For the text-containing cell, return its midpoint in [X, Y] coordinate format. 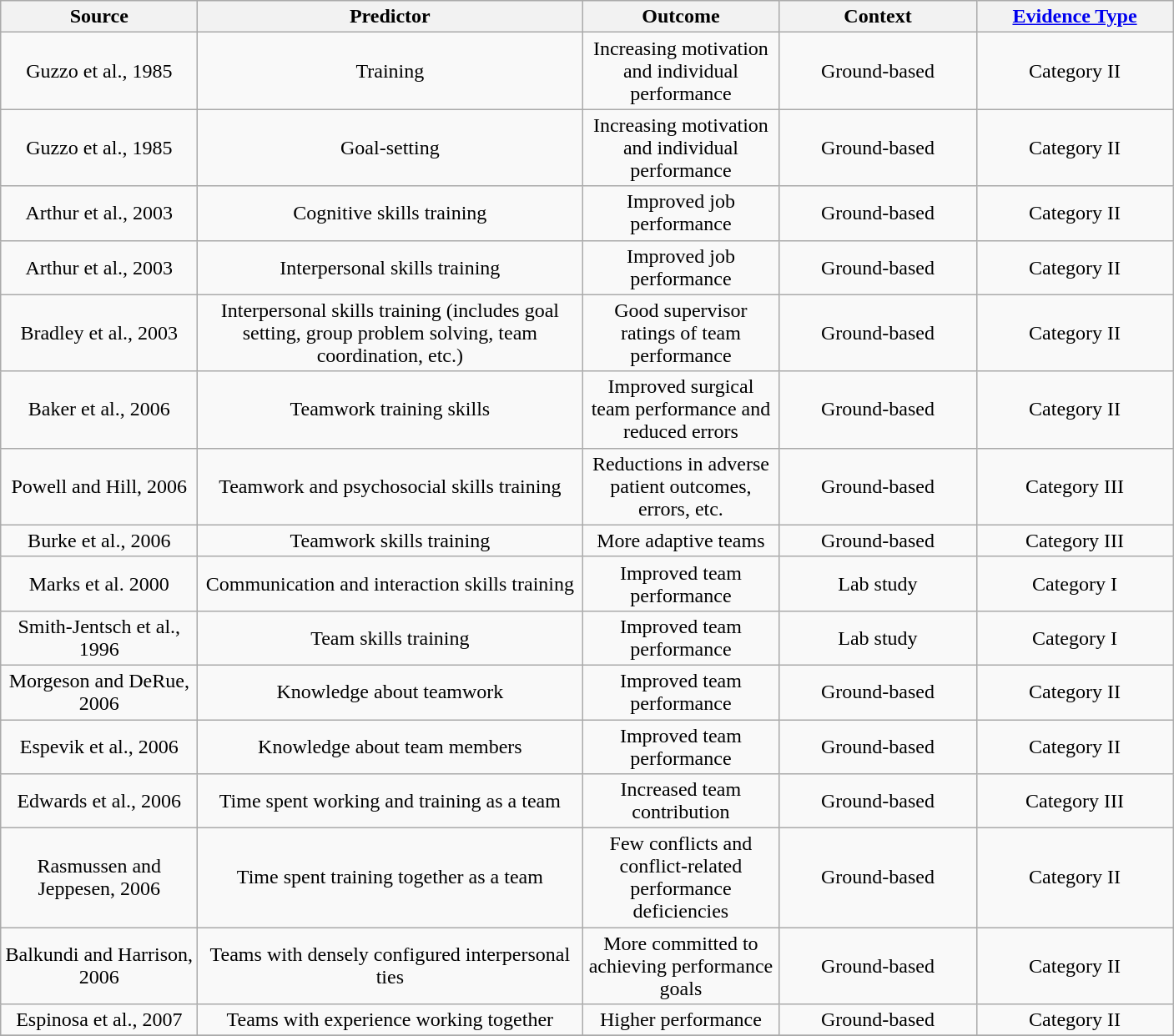
Context [878, 17]
Smith-Jentsch et al., 1996 [99, 637]
Team skills training [390, 637]
Morgeson and DeRue, 2006 [99, 692]
Teams with experience working together [390, 1020]
Communication and interaction skills training [390, 584]
Predictor [390, 17]
Higher performance [681, 1020]
Source [99, 17]
Goal-setting [390, 148]
Espevik et al., 2006 [99, 746]
Teamwork training skills [390, 410]
More committed to achieving performance goals [681, 966]
Outcome [681, 17]
Cognitive skills training [390, 214]
Rasmussen and Jeppesen, 2006 [99, 878]
Training [390, 71]
Teams with densely configured interpersonal ties [390, 966]
Teamwork skills training [390, 541]
Good supervisor ratings of team performance [681, 333]
Edwards et al., 2006 [99, 801]
Increased team contribution [681, 801]
Interpersonal skills training (includes goal setting, group problem solving, team coordination, etc.) [390, 333]
Baker et al., 2006 [99, 410]
Espinosa et al., 2007 [99, 1020]
Bradley et al., 2003 [99, 333]
Powell and Hill, 2006 [99, 486]
Burke et al., 2006 [99, 541]
Few conflicts and conflict-related performance deficiencies [681, 878]
Time spent working and training as a team [390, 801]
Reductions in adverse patient outcomes, errors, etc. [681, 486]
Knowledge about team members [390, 746]
Evidence Type [1075, 17]
Knowledge about teamwork [390, 692]
Improved surgical team performance and reduced errors [681, 410]
Interpersonal skills training [390, 267]
Time spent training together as a team [390, 878]
Marks et al. 2000 [99, 584]
Balkundi and Harrison, 2006 [99, 966]
Teamwork and psychosocial skills training [390, 486]
More adaptive teams [681, 541]
